Output the [X, Y] coordinate of the center of the cell containing the given text.  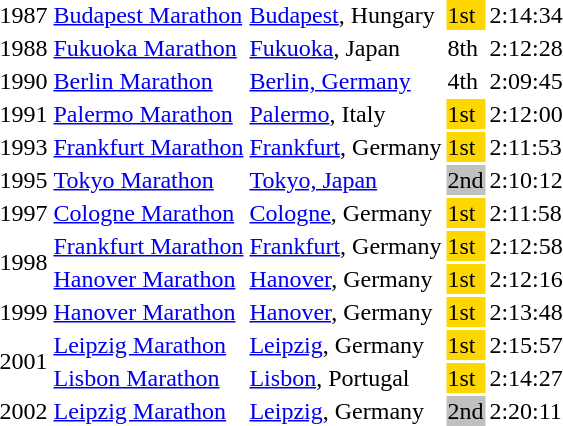
Budapest, Hungary [346, 15]
Tokyo Marathon [148, 180]
Tokyo, Japan [346, 180]
Budapest Marathon [148, 15]
Fukuoka, Japan [346, 48]
Lisbon Marathon [148, 378]
Lisbon, Portugal [346, 378]
Berlin Marathon [148, 81]
Palermo Marathon [148, 114]
Cologne, Germany [346, 213]
Palermo, Italy [346, 114]
Fukuoka Marathon [148, 48]
4th [466, 81]
Berlin, Germany [346, 81]
8th [466, 48]
Cologne Marathon [148, 213]
